Capture the cell that displays the provided text and extract its (x, y) central coordinate. 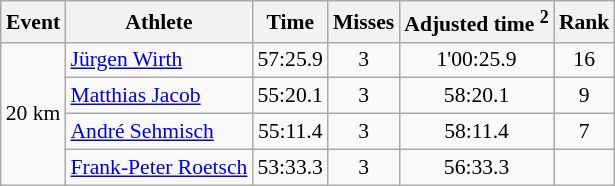
55:20.1 (290, 96)
1'00:25.9 (476, 60)
57:25.9 (290, 60)
16 (584, 60)
Matthias Jacob (158, 96)
53:33.3 (290, 167)
Adjusted time 2 (476, 22)
Frank-Peter Roetsch (158, 167)
André Sehmisch (158, 132)
9 (584, 96)
Jürgen Wirth (158, 60)
58:20.1 (476, 96)
58:11.4 (476, 132)
Event (34, 22)
56:33.3 (476, 167)
Misses (364, 22)
7 (584, 132)
Athlete (158, 22)
Rank (584, 22)
20 km (34, 113)
55:11.4 (290, 132)
Time (290, 22)
